For the text-containing cell, return its midpoint in [X, Y] coordinate format. 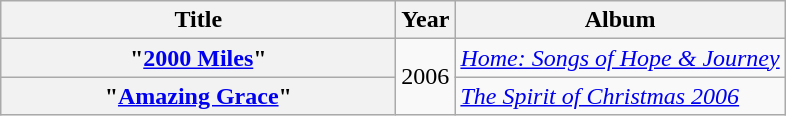
"Amazing Grace" [198, 96]
The Spirit of Christmas 2006 [620, 96]
"2000 Miles" [198, 58]
Year [426, 20]
Album [620, 20]
Title [198, 20]
2006 [426, 77]
Home: Songs of Hope & Journey [620, 58]
